Locate the cell with the specified text and output its [x, y] center coordinate. 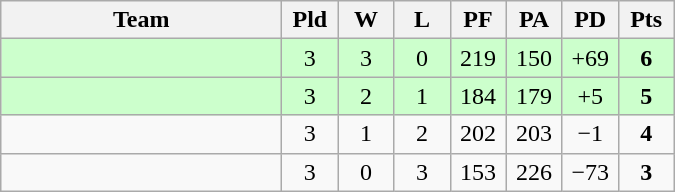
150 [534, 58]
4 [646, 134]
5 [646, 96]
219 [478, 58]
PD [590, 20]
184 [478, 96]
+5 [590, 96]
−73 [590, 172]
PA [534, 20]
203 [534, 134]
153 [478, 172]
Pts [646, 20]
Pld [310, 20]
W [366, 20]
Team [142, 20]
L [422, 20]
−1 [590, 134]
+69 [590, 58]
6 [646, 58]
179 [534, 96]
PF [478, 20]
226 [534, 172]
202 [478, 134]
